Scan for the cell matching the given text and deliver its [x, y] coordinate at center. 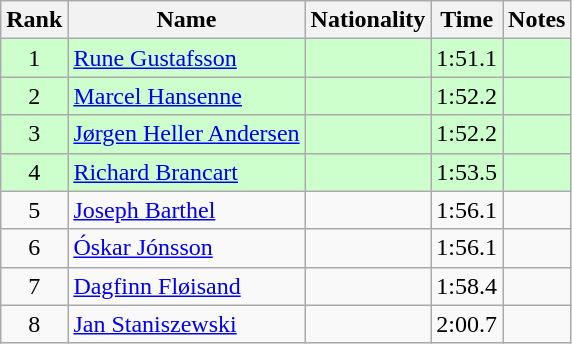
Rune Gustafsson [186, 58]
Óskar Jónsson [186, 248]
7 [34, 286]
5 [34, 210]
1 [34, 58]
1:51.1 [467, 58]
Time [467, 20]
1:58.4 [467, 286]
8 [34, 324]
Joseph Barthel [186, 210]
6 [34, 248]
Notes [537, 20]
2:00.7 [467, 324]
Richard Brancart [186, 172]
Jørgen Heller Andersen [186, 134]
1:53.5 [467, 172]
3 [34, 134]
2 [34, 96]
Nationality [368, 20]
4 [34, 172]
Name [186, 20]
Rank [34, 20]
Marcel Hansenne [186, 96]
Dagfinn Fløisand [186, 286]
Jan Staniszewski [186, 324]
